Determine the [x, y] coordinate at the center of the cell enclosing the given text.  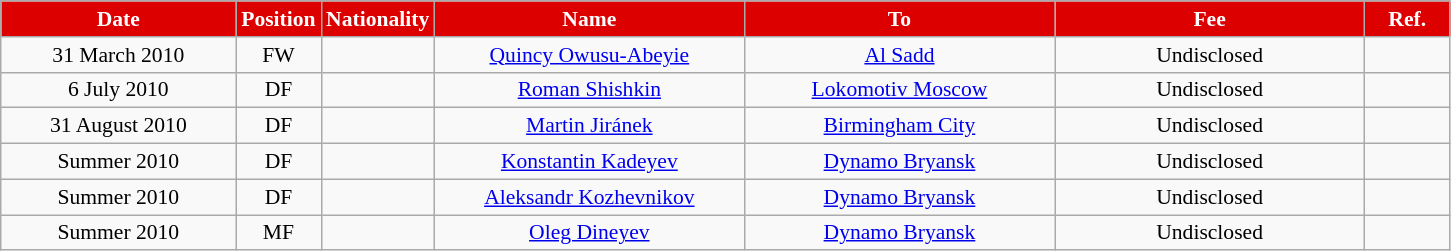
6 July 2010 [118, 90]
Fee [1210, 19]
Oleg Dineyev [589, 233]
Ref. [1408, 19]
Al Sadd [899, 55]
Quincy Owusu-Abeyie [589, 55]
Position [278, 19]
Martin Jiránek [589, 126]
Konstantin Kadeyev [589, 162]
MF [278, 233]
FW [278, 55]
Name [589, 19]
To [899, 19]
31 August 2010 [118, 126]
Aleksandr Kozhevnikov [589, 197]
Roman Shishkin [589, 90]
31 March 2010 [118, 55]
Date [118, 19]
Lokomotiv Moscow [899, 90]
Nationality [378, 19]
Birmingham City [899, 126]
